Provide the (X, Y) coordinate of the cell's center where the given text is located.  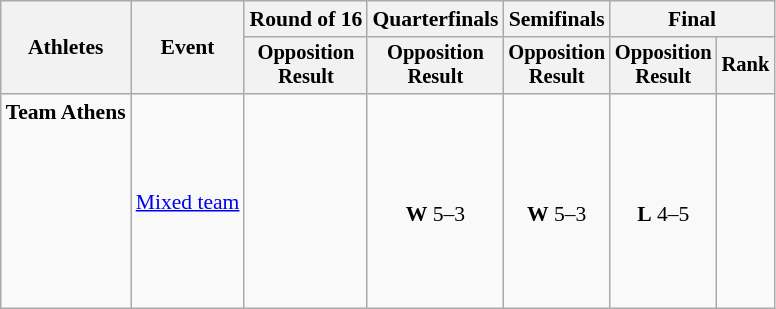
Rank (746, 66)
Semifinals (556, 19)
L 4–5 (664, 201)
Mixed team (188, 201)
Round of 16 (306, 19)
Final (692, 19)
Athletes (66, 48)
Event (188, 48)
Team Athens (66, 201)
Quarterfinals (435, 19)
